Capture the cell that displays the provided text and extract its [X, Y] central coordinate. 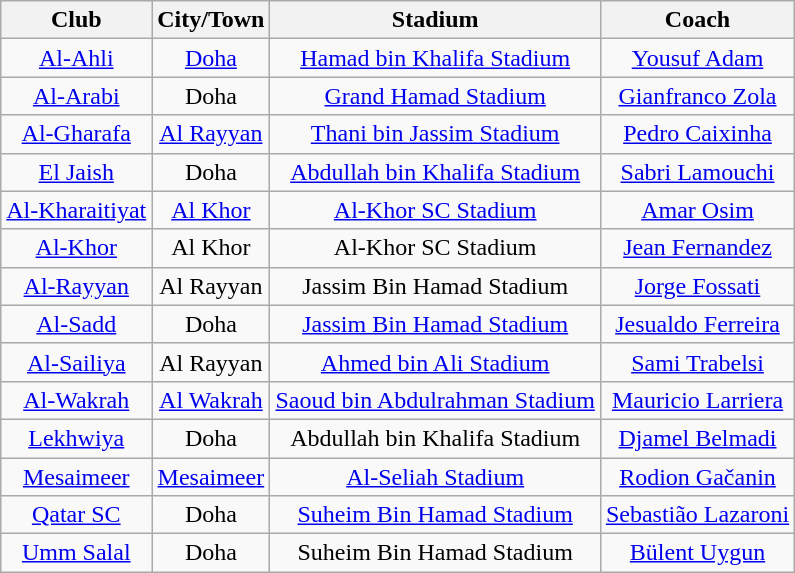
Al-Khor [76, 248]
Sebastião Lazaroni [697, 515]
Al-Kharaitiyat [76, 210]
Coach [697, 20]
Sabri Lamouchi [697, 172]
Club [76, 20]
Al-Ahli [76, 58]
Grand Hamad Stadium [435, 96]
El Jaish [76, 172]
City/Town [211, 20]
Thani bin Jassim Stadium [435, 134]
Yousuf Adam [697, 58]
Djamel Belmadi [697, 438]
Al-Wakrah [76, 400]
Gianfranco Zola [697, 96]
Rodion Gačanin [697, 477]
Amar Osim [697, 210]
Ahmed bin Ali Stadium [435, 362]
Hamad bin Khalifa Stadium [435, 58]
Al Wakrah [211, 400]
Umm Salal [76, 553]
Al-Seliah Stadium [435, 477]
Qatar SC [76, 515]
Al-Sailiya [76, 362]
Al-Sadd [76, 324]
Al-Gharafa [76, 134]
Sami Trabelsi [697, 362]
Pedro Caixinha [697, 134]
Al-Rayyan [76, 286]
Stadium [435, 20]
Jean Fernandez [697, 248]
Jesualdo Ferreira [697, 324]
Lekhwiya [76, 438]
Al-Arabi [76, 96]
Mauricio Larriera [697, 400]
Bülent Uygun [697, 553]
Jorge Fossati [697, 286]
Saoud bin Abdulrahman Stadium [435, 400]
